From the cell containing the given text, extract its center point as (x, y) coordinate. 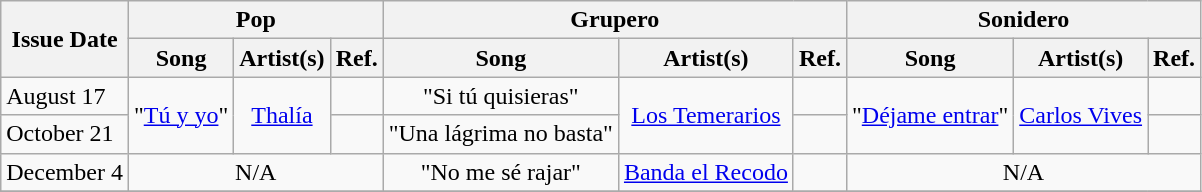
Carlos Vives (1081, 115)
October 21 (65, 134)
Pop (256, 20)
August 17 (65, 96)
"Déjame entrar" (930, 115)
"Una lágrima no basta" (500, 134)
Issue Date (65, 39)
"Si tú quisieras" (500, 96)
Los Temerarios (706, 115)
Grupero (614, 20)
Banda el Recodo (706, 172)
"Tú y yo" (180, 115)
Thalía (282, 115)
Sonidero (1023, 20)
December 4 (65, 172)
"No me sé rajar" (500, 172)
